Determine the (X, Y) coordinate at the center of the cell enclosing the given text.  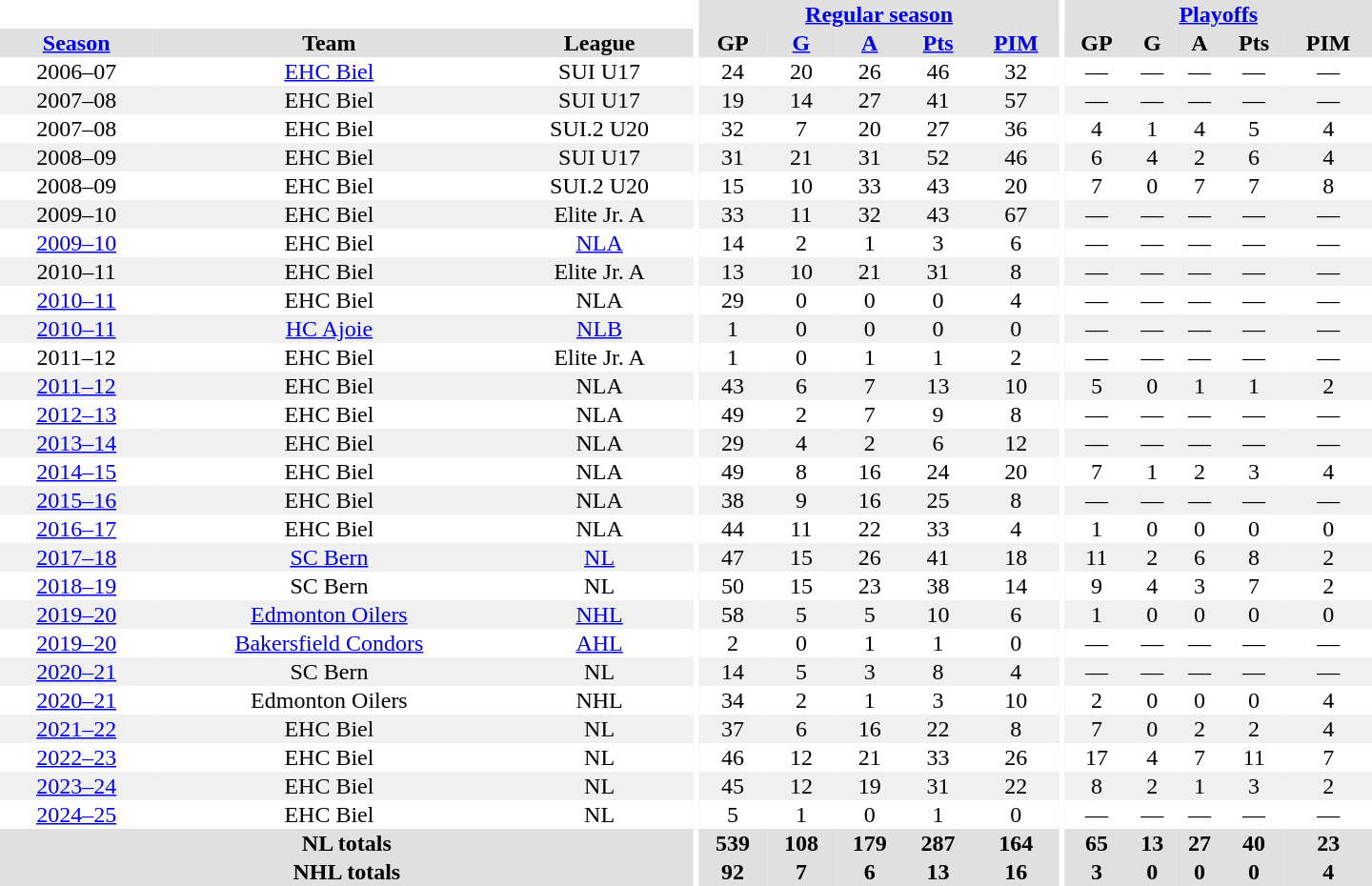
2024–25 (76, 815)
67 (1016, 214)
164 (1016, 843)
179 (870, 843)
36 (1016, 129)
287 (938, 843)
2017–18 (76, 557)
NL totals (347, 843)
18 (1016, 557)
25 (938, 500)
2018–19 (76, 586)
Regular season (878, 14)
539 (733, 843)
League (600, 43)
44 (733, 529)
52 (938, 157)
Playoffs (1218, 14)
17 (1096, 757)
NLB (600, 329)
50 (733, 586)
92 (733, 872)
58 (733, 614)
2023–24 (76, 786)
NHL totals (347, 872)
Bakersfield Condors (329, 643)
45 (733, 786)
Season (76, 43)
2022–23 (76, 757)
37 (733, 729)
AHL (600, 643)
2012–13 (76, 414)
65 (1096, 843)
34 (733, 700)
108 (801, 843)
57 (1016, 100)
2015–16 (76, 500)
2016–17 (76, 529)
2014–15 (76, 472)
47 (733, 557)
2006–07 (76, 71)
HC Ajoie (329, 329)
2021–22 (76, 729)
Team (329, 43)
2013–14 (76, 443)
40 (1254, 843)
